For the text-containing cell, return its midpoint in [X, Y] coordinate format. 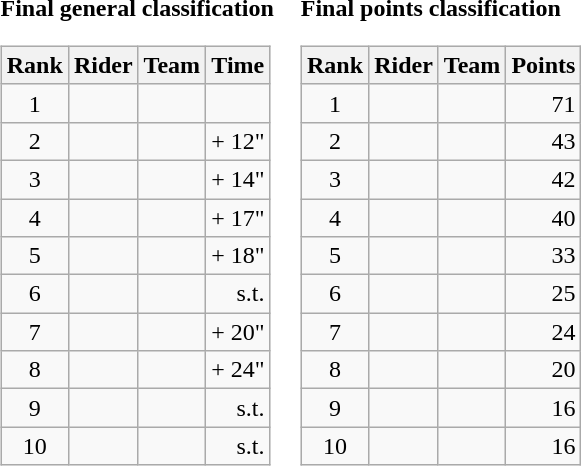
25 [544, 294]
20 [544, 370]
24 [544, 332]
+ 12" [238, 141]
Time [238, 65]
71 [544, 103]
33 [544, 256]
40 [544, 217]
Points [544, 65]
43 [544, 141]
+ 20" [238, 332]
+ 14" [238, 179]
+ 24" [238, 370]
42 [544, 179]
+ 18" [238, 256]
+ 17" [238, 217]
